Identify which cell holds the provided text, then report its [X, Y] central coordinate. 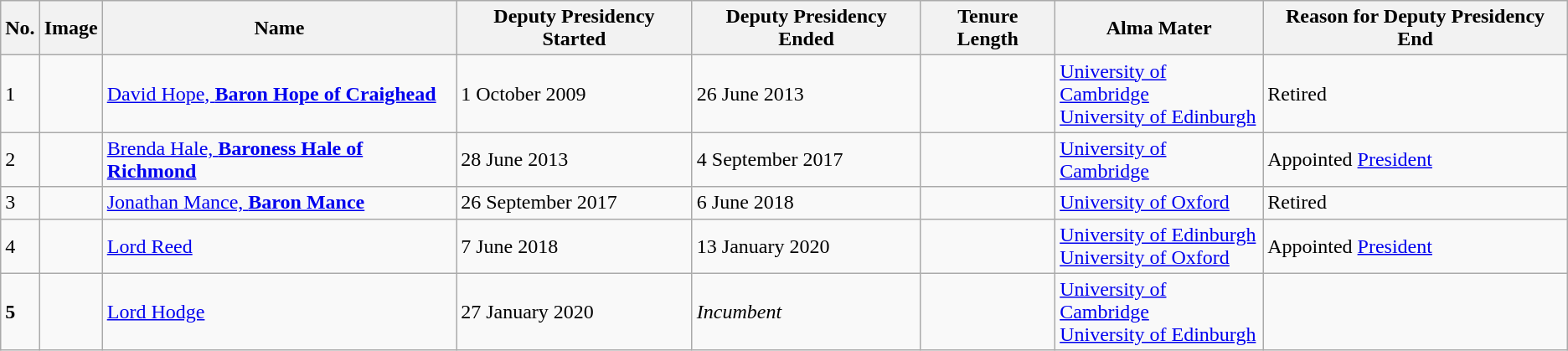
27 January 2020 [575, 312]
5 [20, 312]
University of EdinburghUniversity of Oxford [1159, 246]
Deputy Presidency Started [575, 28]
Jonathan Mance, Baron Mance [279, 203]
University of Cambridge [1159, 159]
Reason for Deputy Presidency End [1416, 28]
Deputy Presidency Ended [806, 28]
3 [20, 203]
University of Oxford [1159, 203]
Name [279, 28]
Lord Reed [279, 246]
28 June 2013 [575, 159]
6 June 2018 [806, 203]
Lord Hodge [279, 312]
Alma Mater [1159, 28]
No. [20, 28]
Image [70, 28]
26 June 2013 [806, 94]
26 September 2017 [575, 203]
Tenure Length [988, 28]
1 October 2009 [575, 94]
1 [20, 94]
David Hope, Baron Hope of Craighead [279, 94]
Brenda Hale, Baroness Hale of Richmond [279, 159]
13 January 2020 [806, 246]
7 June 2018 [575, 246]
4 [20, 246]
2 [20, 159]
4 September 2017 [806, 159]
Incumbent [806, 312]
